Extract the (x, y) coordinate from the center of the cell holding the provided text.  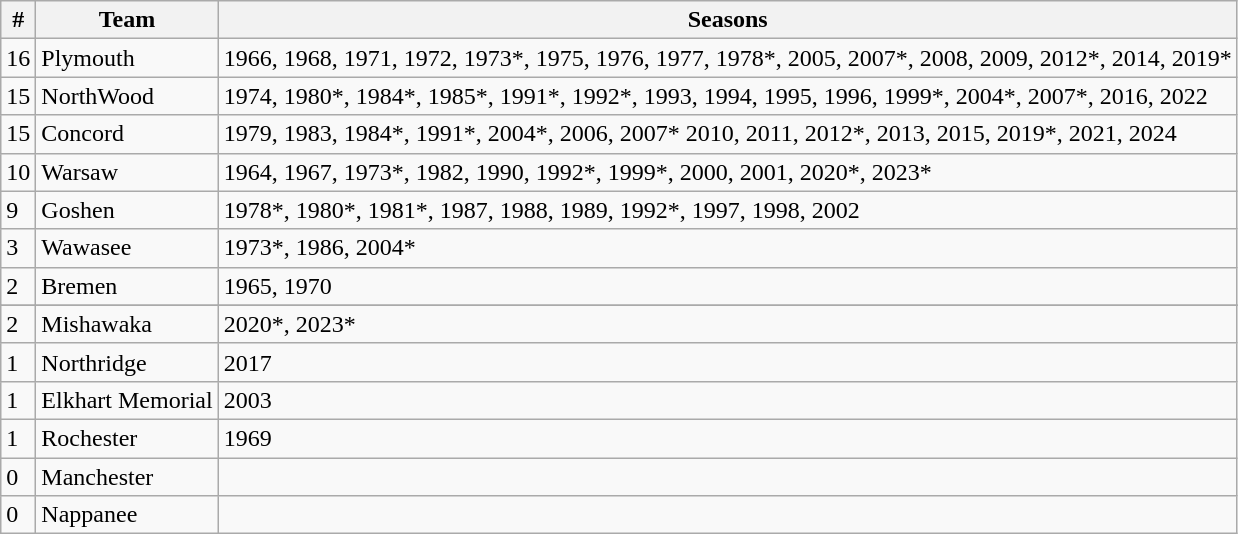
1966, 1968, 1971, 1972, 1973*, 1975, 1976, 1977, 1978*, 2005, 2007*, 2008, 2009, 2012*, 2014, 2019* (728, 58)
3 (18, 248)
1965, 1970 (728, 286)
Northridge (127, 362)
Mishawaka (127, 324)
2017 (728, 362)
Manchester (127, 477)
Nappanee (127, 515)
Team (127, 20)
1979, 1983, 1984*, 1991*, 2004*, 2006, 2007* 2010, 2011, 2012*, 2013, 2015, 2019*, 2021, 2024 (728, 134)
1964, 1967, 1973*, 1982, 1990, 1992*, 1999*, 2000, 2001, 2020*, 2023* (728, 172)
Warsaw (127, 172)
# (18, 20)
Bremen (127, 286)
1969 (728, 438)
1973*, 1986, 2004* (728, 248)
Seasons (728, 20)
Goshen (127, 210)
Wawasee (127, 248)
16 (18, 58)
1974, 1980*, 1984*, 1985*, 1991*, 1992*, 1993, 1994, 1995, 1996, 1999*, 2004*, 2007*, 2016, 2022 (728, 96)
1978*, 1980*, 1981*, 1987, 1988, 1989, 1992*, 1997, 1998, 2002 (728, 210)
9 (18, 210)
Plymouth (127, 58)
Concord (127, 134)
Rochester (127, 438)
2020*, 2023* (728, 324)
Elkhart Memorial (127, 400)
10 (18, 172)
NorthWood (127, 96)
2003 (728, 400)
